Pinpoint the cell where the given text exists, returning its [x, y] midpoint coordinate. 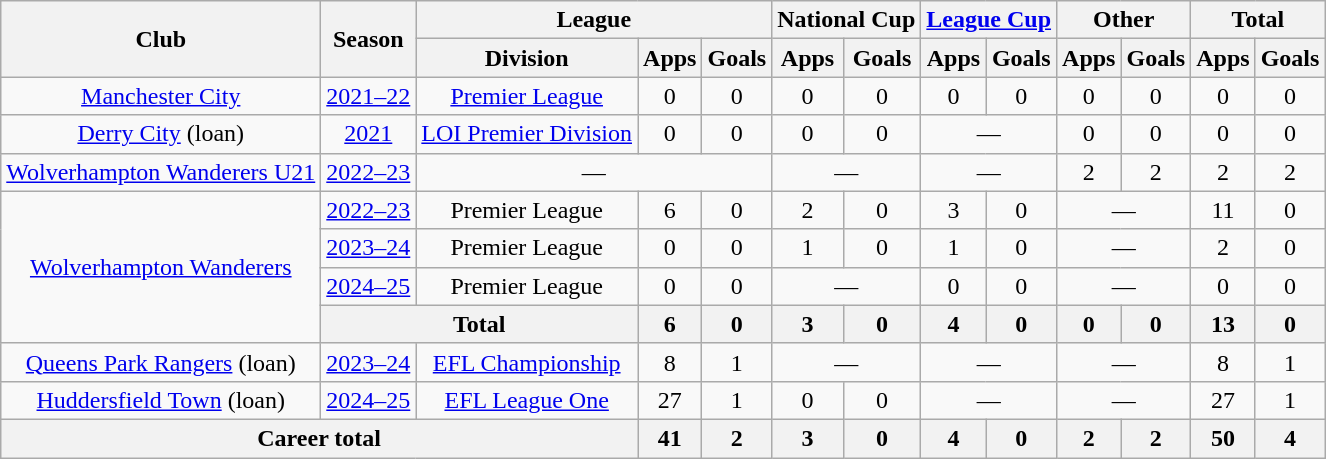
41 [670, 438]
Manchester City [161, 96]
Club [161, 39]
EFL Championship [527, 362]
2021 [368, 134]
League [594, 20]
2021–22 [368, 96]
Division [527, 58]
Huddersfield Town (loan) [161, 400]
Derry City (loan) [161, 134]
Career total [320, 438]
Wolverhampton Wanderers [161, 267]
11 [1223, 210]
LOI Premier Division [527, 134]
Season [368, 39]
EFL League One [527, 400]
50 [1223, 438]
National Cup [846, 20]
League Cup [989, 20]
Other [1124, 20]
Wolverhampton Wanderers U21 [161, 172]
13 [1223, 324]
Queens Park Rangers (loan) [161, 362]
